From the cell containing the given text, extract its center point as (x, y) coordinate. 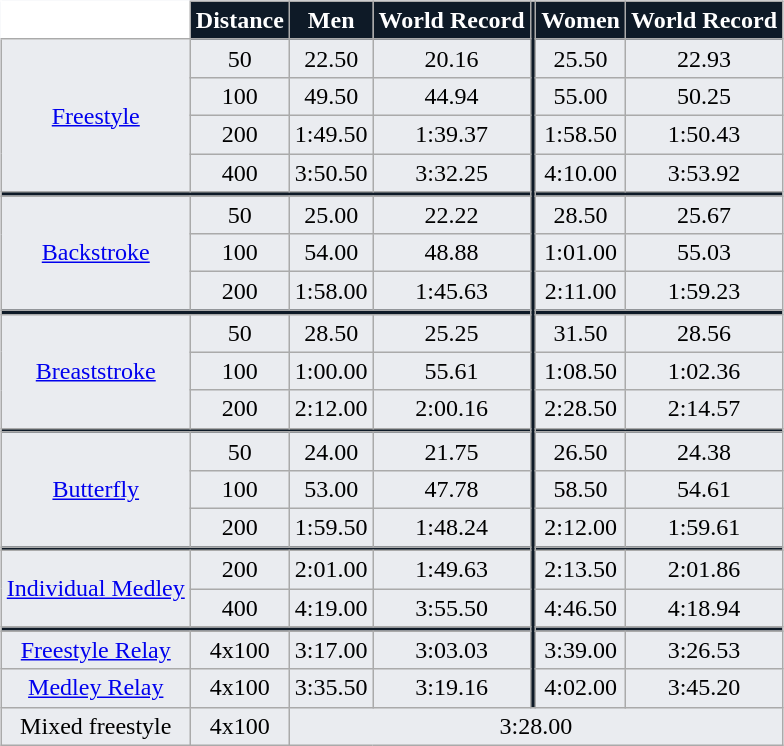
1:58.00 (331, 291)
53.00 (331, 489)
3:45.20 (704, 688)
3:03.03 (452, 650)
3:35.50 (331, 688)
48.88 (452, 253)
Backstroke (96, 253)
54.00 (331, 253)
1:49.50 (331, 134)
25.67 (704, 215)
Medley Relay (96, 688)
2:00.16 (452, 409)
1:02.36 (704, 371)
1:49.63 (452, 570)
4:02.00 (581, 688)
3:19.16 (452, 688)
2:11.00 (581, 291)
4:18.94 (704, 608)
1:50.43 (704, 134)
49.50 (331, 96)
3:26.53 (704, 650)
25.25 (452, 333)
Freestyle (96, 115)
58.50 (581, 489)
1:59.61 (704, 527)
1:58.50 (581, 134)
3:53.92 (704, 173)
4:46.50 (581, 608)
Women (581, 20)
Freestyle Relay (96, 650)
4:10.00 (581, 173)
1:01.00 (581, 253)
21.75 (452, 451)
20.16 (452, 58)
Breaststroke (96, 371)
31.50 (581, 333)
22.22 (452, 215)
28.56 (704, 333)
47.78 (452, 489)
55.03 (704, 253)
1:45.63 (452, 291)
54.61 (704, 489)
2:14.57 (704, 409)
Individual Medley (96, 589)
3:17.00 (331, 650)
3:32.25 (452, 173)
2:01.00 (331, 570)
26.50 (581, 451)
3:55.50 (452, 608)
24.00 (331, 451)
55.00 (581, 96)
25.50 (581, 58)
2:28.50 (581, 409)
3:28.00 (536, 726)
2:13.50 (581, 570)
55.61 (452, 371)
Butterfly (96, 489)
44.94 (452, 96)
1:39.37 (452, 134)
1:00.00 (331, 371)
3:50.50 (331, 173)
24.38 (704, 451)
4:19.00 (331, 608)
25.00 (331, 215)
22.50 (331, 58)
Distance (240, 20)
3:39.00 (581, 650)
Men (331, 20)
2:01.86 (704, 570)
Mixed freestyle (96, 726)
50.25 (704, 96)
1:48.24 (452, 527)
1:59.23 (704, 291)
1:08.50 (581, 371)
1:59.50 (331, 527)
22.93 (704, 58)
